Extract the (X, Y) coordinate from the center of the cell holding the provided text.  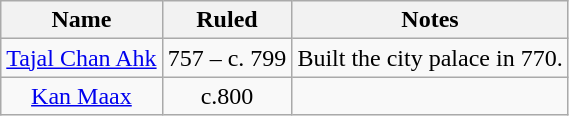
Kan Maax (82, 96)
757 – c. 799 (227, 58)
Tajal Chan Ahk (82, 58)
Ruled (227, 20)
Built the city palace in 770. (430, 58)
Notes (430, 20)
Name (82, 20)
c.800 (227, 96)
